Extract the (X, Y) coordinate from the center of the cell holding the provided text.  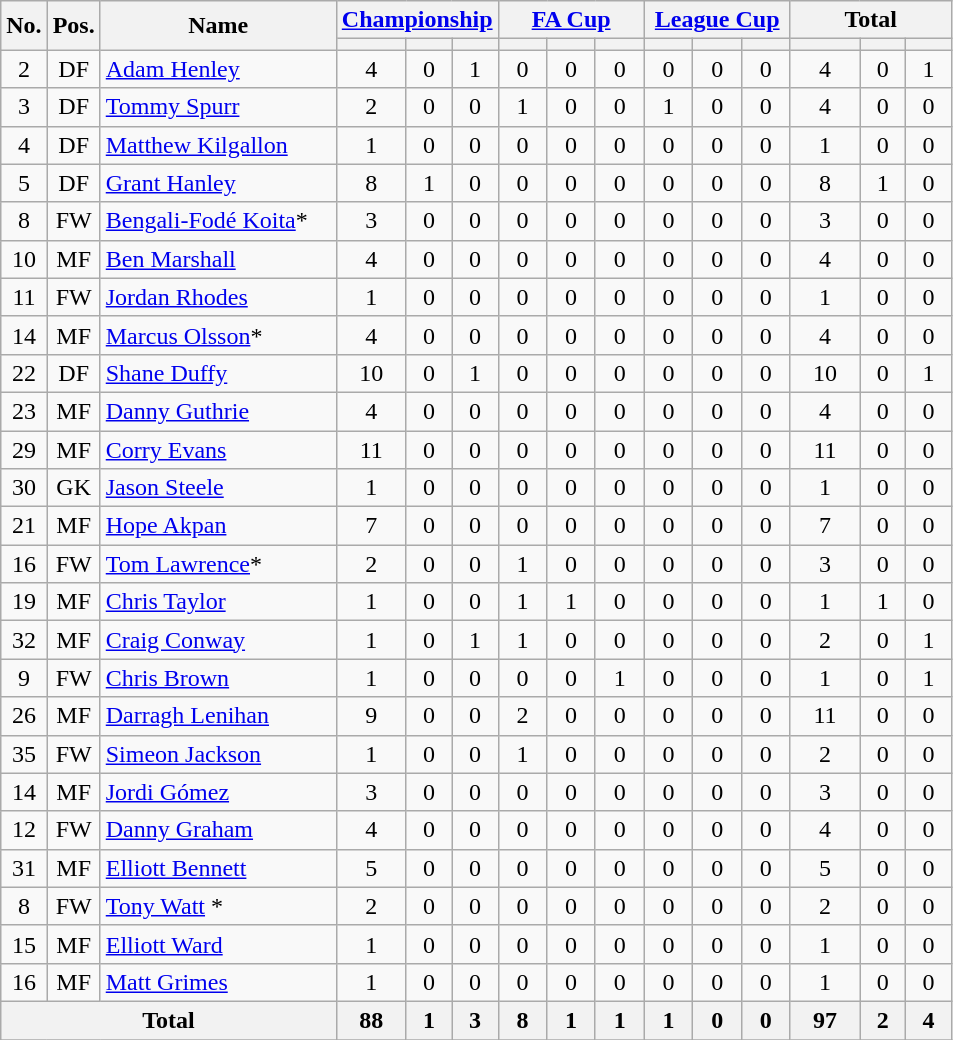
Danny Guthrie (218, 411)
Jordan Rhodes (218, 297)
Name (218, 26)
23 (24, 411)
Bengali-Fodé Koita* (218, 221)
Tom Lawrence* (218, 564)
Danny Graham (218, 830)
12 (24, 830)
Marcus Olsson* (218, 335)
Ben Marshall (218, 259)
Corry Evans (218, 449)
Craig Conway (218, 640)
Hope Akpan (218, 526)
Tommy Spurr (218, 107)
Simeon Jackson (218, 754)
Elliott Ward (218, 944)
97 (825, 1020)
GK (74, 488)
Shane Duffy (218, 373)
Chris Taylor (218, 602)
88 (371, 1020)
Elliott Bennett (218, 868)
19 (24, 602)
26 (24, 716)
22 (24, 373)
FA Cup (571, 20)
Jason Steele (218, 488)
Grant Hanley (218, 183)
No. (24, 26)
31 (24, 868)
Adam Henley (218, 69)
Chris Brown (218, 678)
Pos. (74, 26)
Matthew Kilgallon (218, 145)
Tony Watt * (218, 906)
32 (24, 640)
Jordi Gómez (218, 792)
21 (24, 526)
Championship (417, 20)
35 (24, 754)
30 (24, 488)
Darragh Lenihan (218, 716)
29 (24, 449)
League Cup (717, 20)
Matt Grimes (218, 982)
15 (24, 944)
